Search for the cell housing the specified text and yield its (x, y) center coordinate. 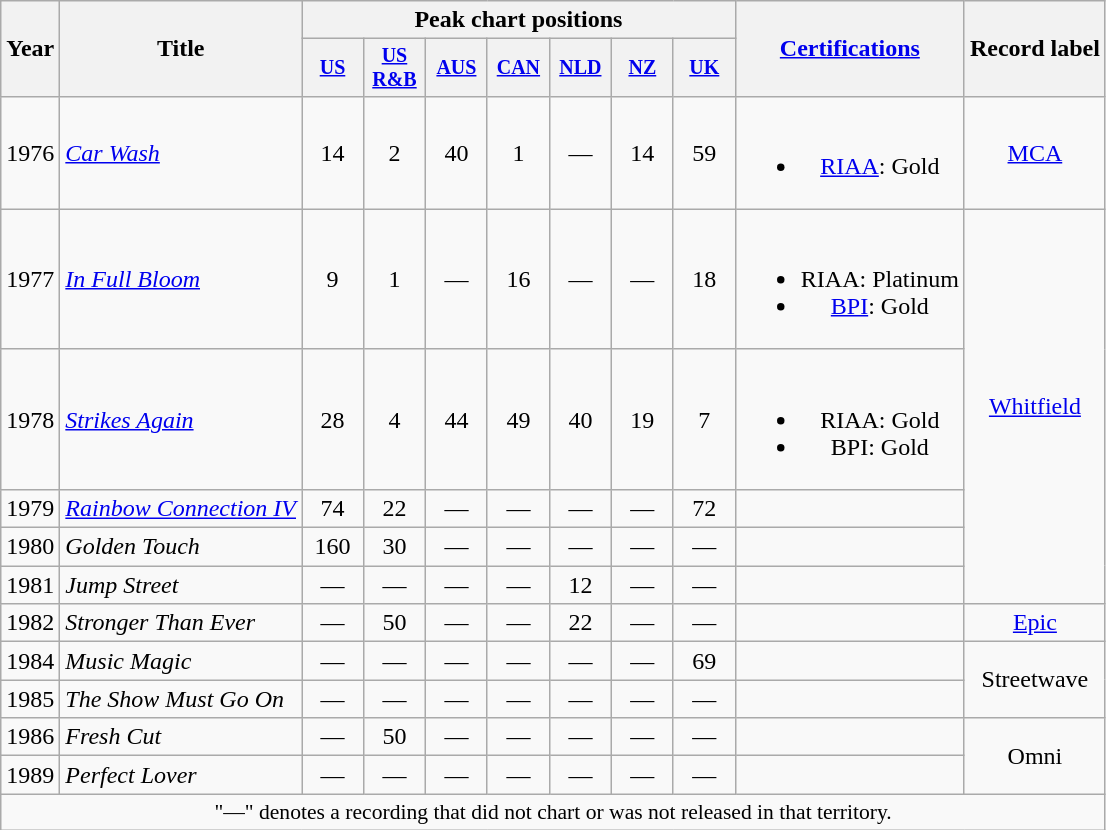
Title (181, 49)
19 (642, 419)
Golden Touch (181, 547)
72 (704, 508)
Jump Street (181, 585)
UK (704, 68)
74 (333, 508)
18 (704, 279)
1981 (30, 585)
Music Magic (181, 661)
Peak chart positions (519, 20)
1980 (30, 547)
1976 (30, 152)
1979 (30, 508)
1977 (30, 279)
4 (394, 419)
1982 (30, 623)
9 (333, 279)
In Full Bloom (181, 279)
Strikes Again (181, 419)
The Show Must Go On (181, 699)
1984 (30, 661)
MCA (1034, 152)
RIAA: Gold (850, 152)
30 (394, 547)
Perfect Lover (181, 775)
Rainbow Connection IV (181, 508)
Stronger Than Ever (181, 623)
Whitfield (1034, 406)
28 (333, 419)
12 (580, 585)
49 (518, 419)
US (333, 68)
1978 (30, 419)
"—" denotes a recording that did not chart or was not released in that territory. (554, 812)
US R&B (394, 68)
2 (394, 152)
44 (456, 419)
Car Wash (181, 152)
Fresh Cut (181, 737)
16 (518, 279)
Certifications (850, 49)
Epic (1034, 623)
160 (333, 547)
69 (704, 661)
CAN (518, 68)
Streetwave (1034, 680)
7 (704, 419)
RIAA: GoldBPI: Gold (850, 419)
Year (30, 49)
RIAA: PlatinumBPI: Gold (850, 279)
1989 (30, 775)
AUS (456, 68)
Record label (1034, 49)
NZ (642, 68)
Omni (1034, 756)
NLD (580, 68)
1986 (30, 737)
59 (704, 152)
1985 (30, 699)
